Extract the [x, y] coordinate from the center of the cell holding the provided text.  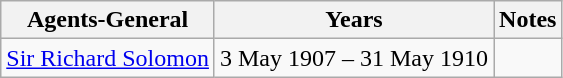
Notes [528, 20]
3 May 1907 – 31 May 1910 [354, 58]
Agents-General [108, 20]
Sir Richard Solomon [108, 58]
Years [354, 20]
